Provide the (X, Y) coordinate of the cell's center where the given text is located.  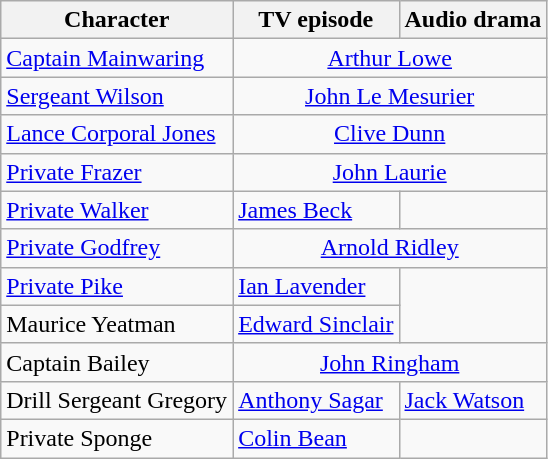
Audio drama (473, 20)
Private Frazer (117, 172)
Arnold Ridley (390, 248)
Edward Sinclair (316, 324)
Clive Dunn (390, 134)
Private Pike (117, 286)
Lance Corporal Jones (117, 134)
Ian Lavender (316, 286)
Jack Watson (473, 400)
Maurice Yeatman (117, 324)
Drill Sergeant Gregory (117, 400)
TV episode (316, 20)
Arthur Lowe (390, 58)
Private Godfrey (117, 248)
John Ringham (390, 362)
Captain Mainwaring (117, 58)
John Laurie (390, 172)
Character (117, 20)
Sergeant Wilson (117, 96)
Colin Bean (316, 438)
James Beck (316, 210)
Anthony Sagar (316, 400)
John Le Mesurier (390, 96)
Private Sponge (117, 438)
Captain Bailey (117, 362)
Private Walker (117, 210)
